Scan for the cell matching the given text and deliver its (X, Y) coordinate at center. 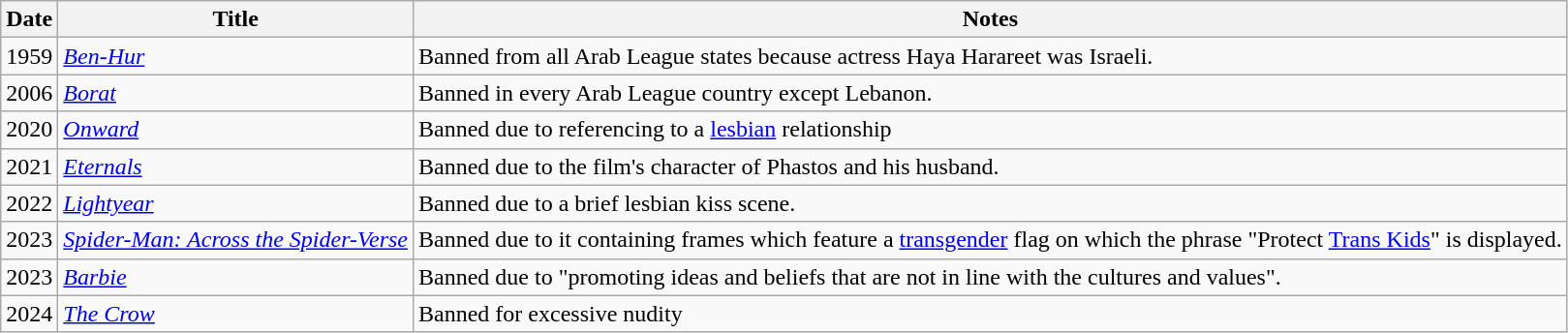
Borat (236, 93)
Notes (991, 19)
2021 (29, 166)
Banned for excessive nudity (991, 314)
Date (29, 19)
Ben-Hur (236, 56)
Banned due to a brief lesbian kiss scene. (991, 203)
1959 (29, 56)
Barbie (236, 277)
2020 (29, 130)
Lightyear (236, 203)
Spider-Man: Across the Spider-Verse (236, 240)
Banned due to "promoting ideas and beliefs that are not in line with the cultures and values". (991, 277)
2022 (29, 203)
Onward (236, 130)
Eternals (236, 166)
Banned due to the film's character of Phastos and his husband. (991, 166)
Banned from all Arab League states because actress Haya Harareet was Israeli. (991, 56)
The Crow (236, 314)
Banned in every Arab League country except Lebanon. (991, 93)
Title (236, 19)
Banned due to referencing to a lesbian relationship (991, 130)
2006 (29, 93)
2024 (29, 314)
Banned due to it containing frames which feature a transgender flag on which the phrase "Protect Trans Kids" is displayed. (991, 240)
